Scan for the cell matching the given text and deliver its [x, y] coordinate at center. 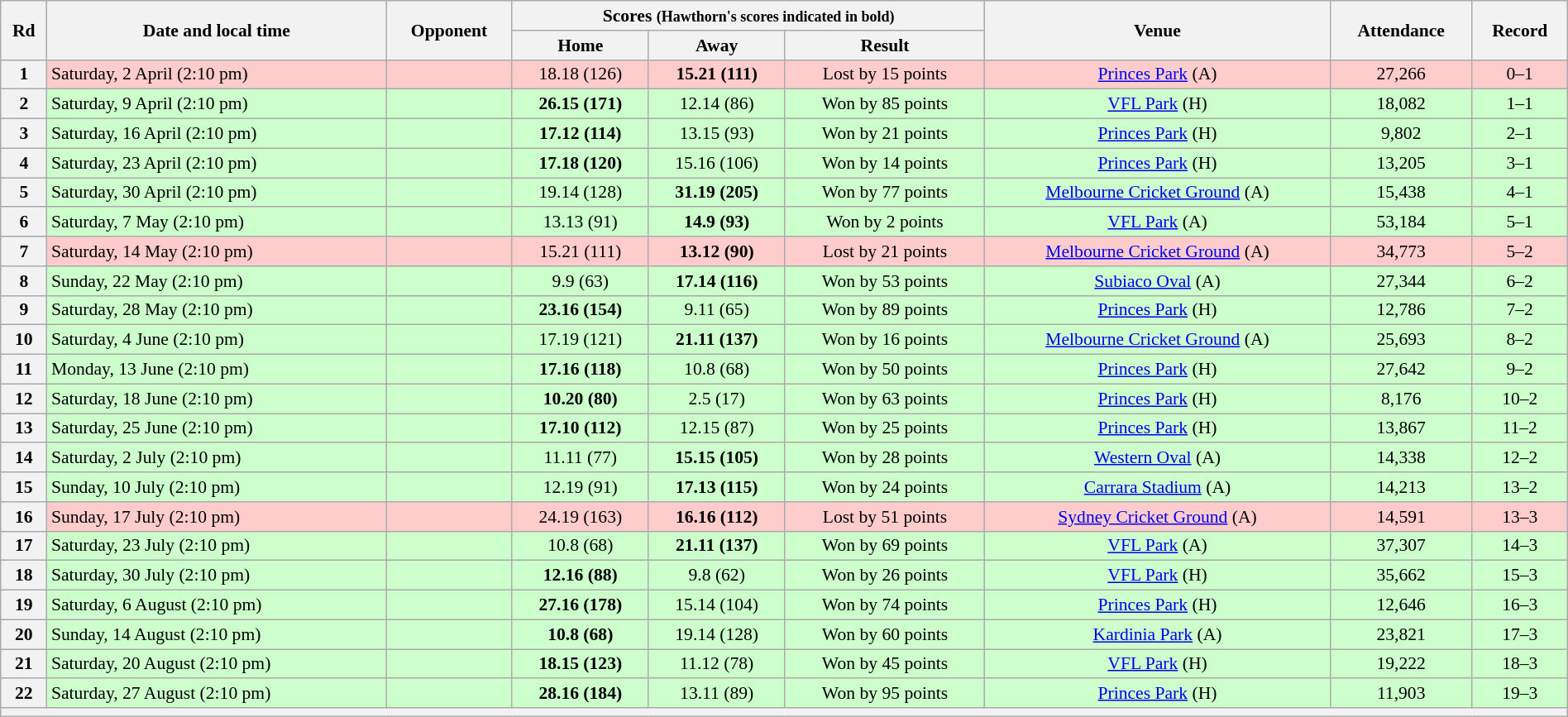
24.19 (163) [581, 517]
17.19 (121) [581, 340]
17 [24, 546]
21 [24, 664]
Monday, 13 June (2:10 pm) [217, 370]
16 [24, 517]
2.5 (17) [716, 399]
13,867 [1401, 428]
13.13 (91) [581, 222]
6 [24, 222]
Saturday, 23 July (2:10 pm) [217, 546]
12.14 (86) [716, 104]
Away [716, 45]
Saturday, 20 August (2:10 pm) [217, 664]
Won by 85 points [885, 104]
Lost by 21 points [885, 251]
2 [24, 104]
Saturday, 4 June (2:10 pm) [217, 340]
10 [24, 340]
Won by 25 points [885, 428]
16–3 [1520, 605]
14.9 (93) [716, 222]
Won by 89 points [885, 310]
8 [24, 281]
4–1 [1520, 193]
Won by 69 points [885, 546]
25,693 [1401, 340]
Saturday, 30 April (2:10 pm) [217, 193]
18,082 [1401, 104]
Saturday, 9 April (2:10 pm) [217, 104]
Saturday, 2 July (2:10 pm) [217, 458]
3 [24, 134]
53,184 [1401, 222]
12.16 (88) [581, 576]
Sunday, 22 May (2:10 pm) [217, 281]
Won by 28 points [885, 458]
Sunday, 10 July (2:10 pm) [217, 487]
12,786 [1401, 310]
26.15 (171) [581, 104]
11.12 (78) [716, 664]
17.16 (118) [581, 370]
19 [24, 605]
17–3 [1520, 634]
13–3 [1520, 517]
13.12 (90) [716, 251]
Sunday, 17 July (2:10 pm) [217, 517]
Won by 45 points [885, 664]
8–2 [1520, 340]
Western Oval (A) [1158, 458]
14,338 [1401, 458]
13 [24, 428]
Kardinia Park (A) [1158, 634]
9.8 (62) [716, 576]
9.9 (63) [581, 281]
Opponent [450, 30]
31.19 (205) [716, 193]
11,903 [1401, 694]
9 [24, 310]
12 [24, 399]
15 [24, 487]
18 [24, 576]
Won by 26 points [885, 576]
Won by 77 points [885, 193]
14,213 [1401, 487]
Won by 63 points [885, 399]
35,662 [1401, 576]
Saturday, 28 May (2:10 pm) [217, 310]
Won by 60 points [885, 634]
Saturday, 30 July (2:10 pm) [217, 576]
Won by 21 points [885, 134]
Sunday, 14 August (2:10 pm) [217, 634]
11–2 [1520, 428]
15,438 [1401, 193]
14 [24, 458]
Won by 53 points [885, 281]
Home [581, 45]
17.13 (115) [716, 487]
34,773 [1401, 251]
6–2 [1520, 281]
18–3 [1520, 664]
0–1 [1520, 74]
Saturday, 2 April (2:10 pm) [217, 74]
15–3 [1520, 576]
Won by 14 points [885, 163]
Venue [1158, 30]
Won by 74 points [885, 605]
13.11 (89) [716, 694]
3–1 [1520, 163]
Saturday, 27 August (2:10 pm) [217, 694]
15.14 (104) [716, 605]
Carrara Stadium (A) [1158, 487]
Sydney Cricket Ground (A) [1158, 517]
9.11 (65) [716, 310]
Saturday, 23 April (2:10 pm) [217, 163]
Subiaco Oval (A) [1158, 281]
Saturday, 25 June (2:10 pm) [217, 428]
Rd [24, 30]
16.16 (112) [716, 517]
Attendance [1401, 30]
23.16 (154) [581, 310]
12,646 [1401, 605]
1 [24, 74]
Won by 95 points [885, 694]
Result [885, 45]
Won by 16 points [885, 340]
Date and local time [217, 30]
23,821 [1401, 634]
7–2 [1520, 310]
14,591 [1401, 517]
18.18 (126) [581, 74]
Saturday, 16 April (2:10 pm) [217, 134]
Saturday, 7 May (2:10 pm) [217, 222]
2–1 [1520, 134]
Won by 2 points [885, 222]
12.19 (91) [581, 487]
8,176 [1401, 399]
4 [24, 163]
15.16 (106) [716, 163]
13,205 [1401, 163]
10–2 [1520, 399]
13.15 (93) [716, 134]
5 [24, 193]
7 [24, 251]
17.12 (114) [581, 134]
Saturday, 14 May (2:10 pm) [217, 251]
37,307 [1401, 546]
12–2 [1520, 458]
15.15 (105) [716, 458]
18.15 (123) [581, 664]
Saturday, 18 June (2:10 pm) [217, 399]
11.11 (77) [581, 458]
Lost by 51 points [885, 517]
14–3 [1520, 546]
13–2 [1520, 487]
11 [24, 370]
19–3 [1520, 694]
27,266 [1401, 74]
9,802 [1401, 134]
19,222 [1401, 664]
Saturday, 6 August (2:10 pm) [217, 605]
27.16 (178) [581, 605]
17.18 (120) [581, 163]
Lost by 15 points [885, 74]
1–1 [1520, 104]
Record [1520, 30]
27,344 [1401, 281]
Won by 24 points [885, 487]
20 [24, 634]
5–1 [1520, 222]
5–2 [1520, 251]
27,642 [1401, 370]
17.14 (116) [716, 281]
Scores (Hawthorn's scores indicated in bold) [748, 16]
Won by 50 points [885, 370]
9–2 [1520, 370]
Princes Park (A) [1158, 74]
12.15 (87) [716, 428]
10.20 (80) [581, 399]
17.10 (112) [581, 428]
28.16 (184) [581, 694]
22 [24, 694]
